Determine the (X, Y) coordinate at the center of the cell enclosing the given text.  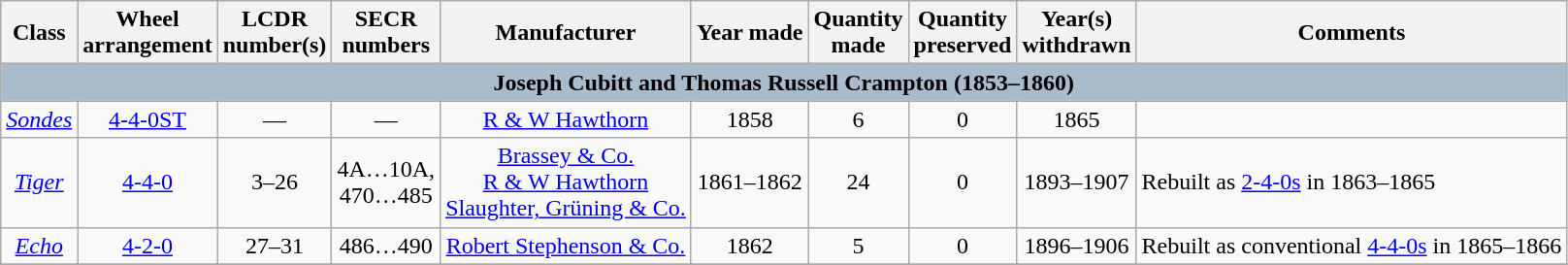
Echo (39, 246)
6 (858, 119)
1896–1906 (1077, 246)
4-2-0 (147, 246)
Year(s)withdrawn (1077, 33)
1861–1862 (749, 182)
LCDRnumber(s) (275, 33)
4-4-0ST (147, 119)
Joseph Cubitt and Thomas Russell Crampton (1853–1860) (784, 83)
Sondes (39, 119)
3–26 (275, 182)
Manufacturer (567, 33)
4A…10A,470…485 (386, 182)
Year made (749, 33)
Tiger (39, 182)
Rebuilt as conventional 4-4-0s in 1865–1866 (1352, 246)
Robert Stephenson & Co. (567, 246)
486…490 (386, 246)
Quantitymade (858, 33)
Comments (1352, 33)
SECRnumbers (386, 33)
R & W Hawthorn (567, 119)
5 (858, 246)
1865 (1077, 119)
Class (39, 33)
24 (858, 182)
1858 (749, 119)
Rebuilt as 2-4-0s in 1863–1865 (1352, 182)
4-4-0 (147, 182)
Quantitypreserved (963, 33)
Wheelarrangement (147, 33)
1893–1907 (1077, 182)
Brassey & Co.R & W HawthornSlaughter, Grüning & Co. (567, 182)
27–31 (275, 246)
1862 (749, 246)
